Identify which cell holds the provided text, then report its (x, y) central coordinate. 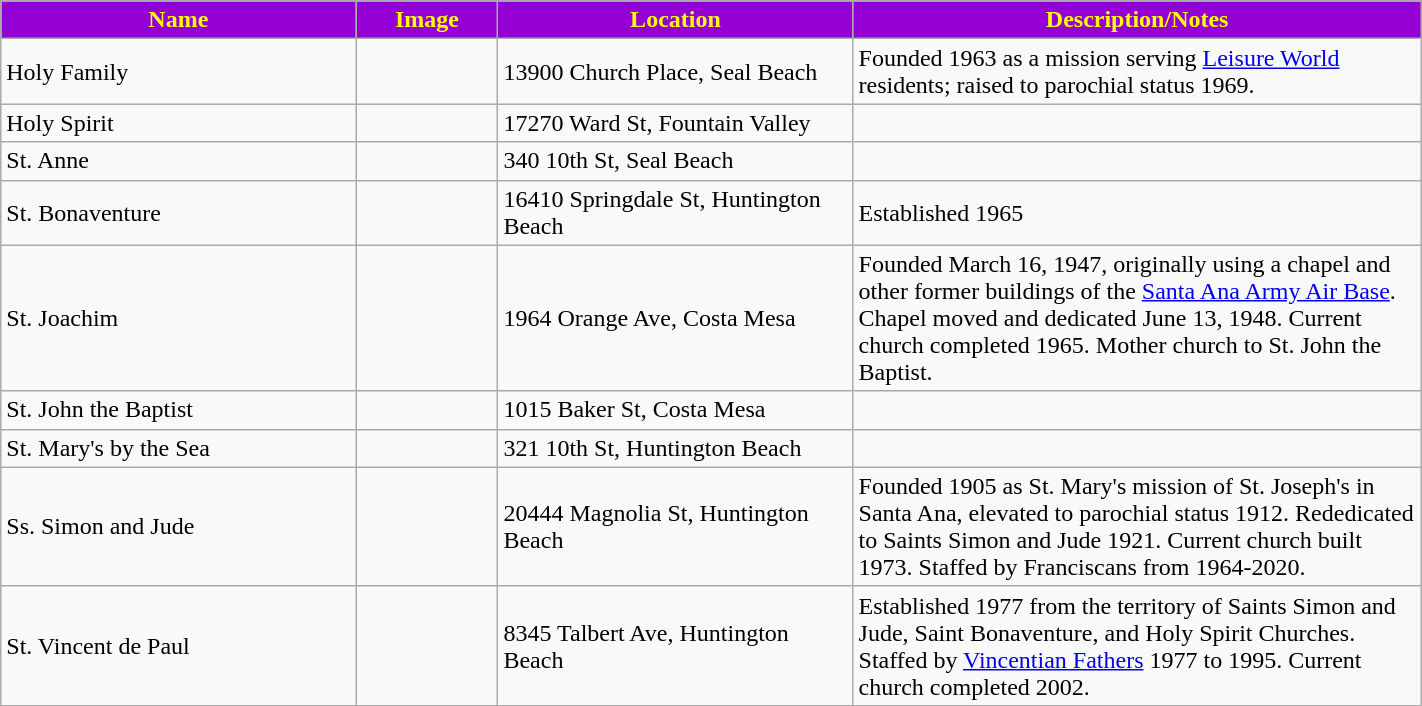
Location (676, 20)
Image (427, 20)
St. Bonaventure (178, 212)
St. Vincent de Paul (178, 646)
321 10th St, Huntington Beach (676, 448)
Established 1965 (1137, 212)
8345 Talbert Ave, Huntington Beach (676, 646)
Ss. Simon and Jude (178, 526)
Holy Spirit (178, 123)
13900 Church Place, Seal Beach (676, 72)
17270 Ward St, Fountain Valley (676, 123)
16410 Springdale St, Huntington Beach (676, 212)
Description/Notes (1137, 20)
St. Joachim (178, 318)
340 10th St, Seal Beach (676, 161)
St. Anne (178, 161)
Name (178, 20)
Holy Family (178, 72)
Founded 1963 as a mission serving Leisure World residents; raised to parochial status 1969. (1137, 72)
20444 Magnolia St, Huntington Beach (676, 526)
St. John the Baptist (178, 410)
1015 Baker St, Costa Mesa (676, 410)
1964 Orange Ave, Costa Mesa (676, 318)
St. Mary's by the Sea (178, 448)
